Extract the [x, y] coordinate from the center of the cell holding the provided text.  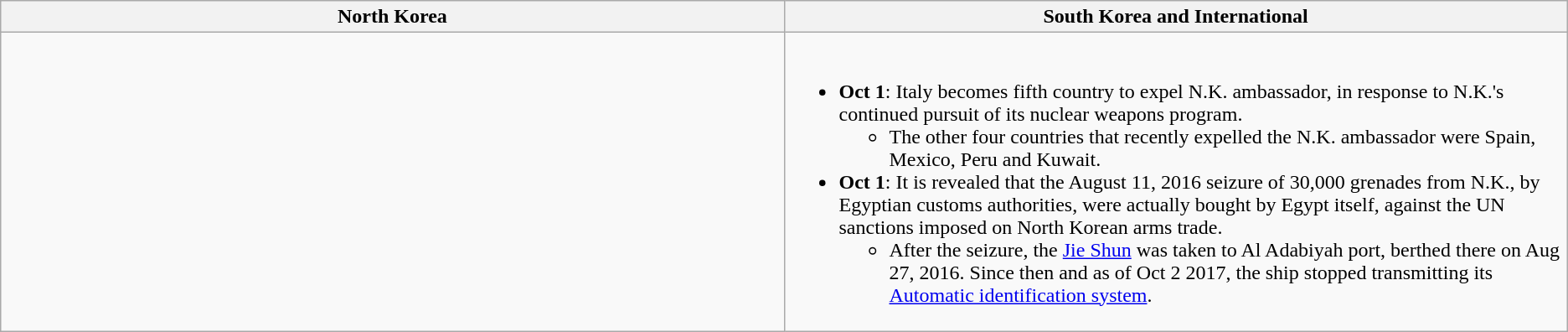
North Korea [392, 17]
South Korea and International [1176, 17]
